Return (X, Y) of the center of cell containing provided text 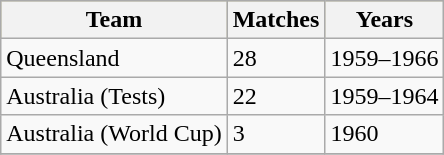
28 (276, 58)
22 (276, 96)
Australia (Tests) (114, 96)
Australia (World Cup) (114, 134)
1959–1964 (384, 96)
Queensland (114, 58)
1960 (384, 134)
Years (384, 20)
Matches (276, 20)
3 (276, 134)
Team (114, 20)
1959–1966 (384, 58)
